From the cell containing the given text, extract its center point as [X, Y] coordinate. 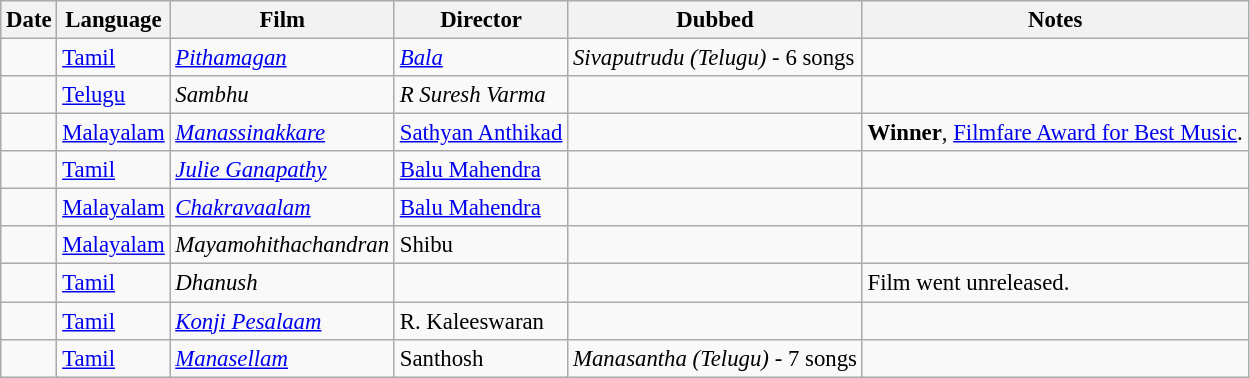
Sivaputrudu (Telugu) - 6 songs [716, 58]
Konji Pesalaam [282, 321]
Telugu [114, 95]
Sathyan Anthikad [480, 133]
Manasantha (Telugu) - 7 songs [716, 358]
Julie Ganapathy [282, 170]
Sambhu [282, 95]
Language [114, 20]
Dhanush [282, 283]
Manassinakkare [282, 133]
Dubbed [716, 20]
Notes [1055, 20]
Manasellam [282, 358]
Mayamohithachandran [282, 245]
Chakravaalam [282, 208]
Winner, Filmfare Award for Best Music. [1055, 133]
Santhosh [480, 358]
Pithamagan [282, 58]
Date [29, 20]
Bala [480, 58]
Shibu [480, 245]
R Suresh Varma [480, 95]
R. Kaleeswaran [480, 321]
Film [282, 20]
Film went unreleased. [1055, 283]
Director [480, 20]
